Return the (X, Y) coordinate for the center point of the cell that contains the specified text.  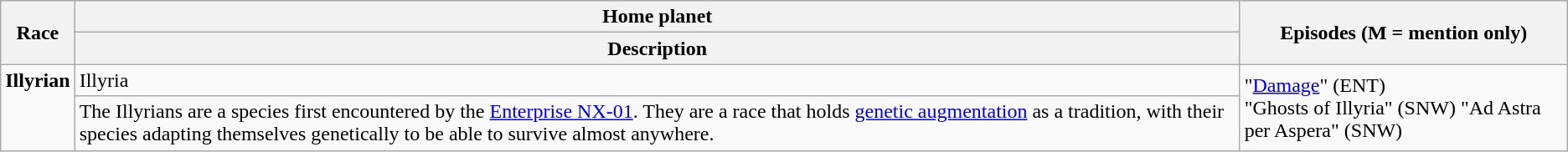
"Damage" (ENT)"Ghosts of Illyria" (SNW) "Ad Astra per Aspera" (SNW) (1404, 107)
Description (657, 48)
Race (38, 33)
Illyria (657, 80)
Illyrian (38, 107)
Episodes (M = mention only) (1404, 33)
Home planet (657, 17)
